From the cell containing the given text, extract its center point as (X, Y) coordinate. 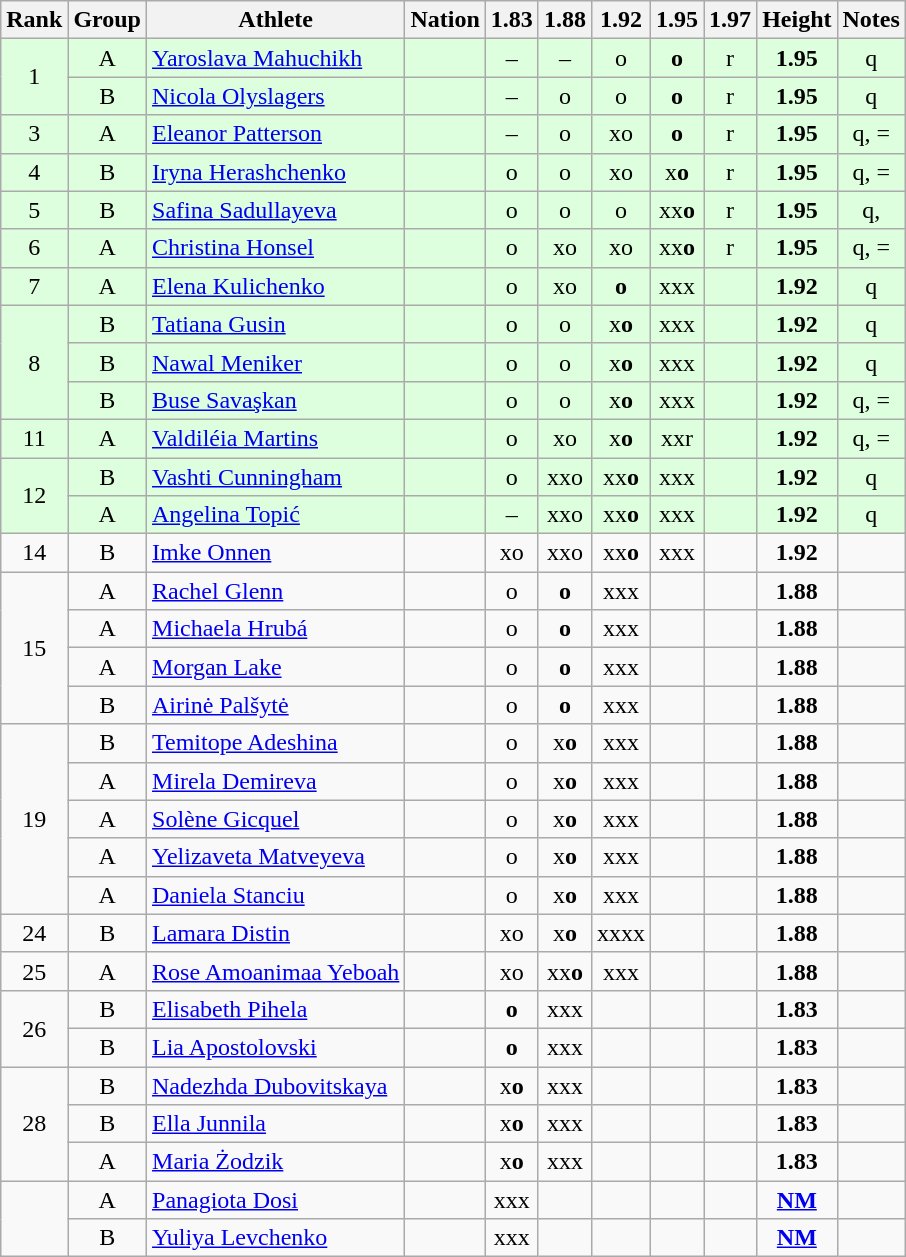
Tatiana Gusin (276, 324)
19 (34, 819)
Yelizaveta Matveyeva (276, 857)
6 (34, 248)
Vashti Cunningham (276, 477)
Yaroslava Mahuchikh (276, 58)
3 (34, 134)
Christina Honsel (276, 248)
Airinė Palšytė (276, 705)
Safina Sadullayeva (276, 210)
Rose Amoanimaa Yeboah (276, 971)
xxxx (620, 933)
Panagiota Dosi (276, 1200)
1 (34, 77)
Buse Savaşkan (276, 400)
8 (34, 362)
Morgan Lake (276, 667)
25 (34, 971)
Imke Onnen (276, 553)
Lia Apostolovski (276, 1047)
15 (34, 648)
Group (108, 20)
Height (797, 20)
Rank (34, 20)
Yuliya Levchenko (276, 1238)
q, (871, 210)
Nadezhda Dubovitskaya (276, 1085)
Lamara Distin (276, 933)
Nawal Meniker (276, 362)
11 (34, 438)
Maria Żodzik (276, 1162)
Iryna Herashchenko (276, 172)
4 (34, 172)
Solène Gicquel (276, 819)
Michaela Hrubá (276, 629)
24 (34, 933)
14 (34, 553)
Temitope Adeshina (276, 743)
Valdiléia Martins (276, 438)
Athlete (276, 20)
7 (34, 286)
Rachel Glenn (276, 591)
Daniela Stanciu (276, 895)
Elena Kulichenko (276, 286)
Ella Junnila (276, 1124)
28 (34, 1123)
12 (34, 496)
xxr (676, 438)
Elisabeth Pihela (276, 1009)
26 (34, 1028)
Nation (445, 20)
Nicola Olyslagers (276, 96)
5 (34, 210)
Notes (871, 20)
1.97 (730, 20)
Mirela Demireva (276, 781)
Eleanor Patterson (276, 134)
Angelina Topić (276, 515)
